Return the (X, Y) coordinate for the center point of the cell that contains the specified text.  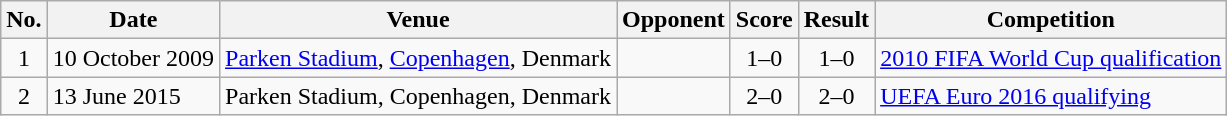
No. (24, 20)
13 June 2015 (133, 96)
Date (133, 20)
Result (836, 20)
10 October 2009 (133, 58)
Venue (418, 20)
1 (24, 58)
Competition (1051, 20)
2010 FIFA World Cup qualification (1051, 58)
Score (764, 20)
2 (24, 96)
UEFA Euro 2016 qualifying (1051, 96)
Opponent (673, 20)
